Locate the cell with the specified text and output its [x, y] center coordinate. 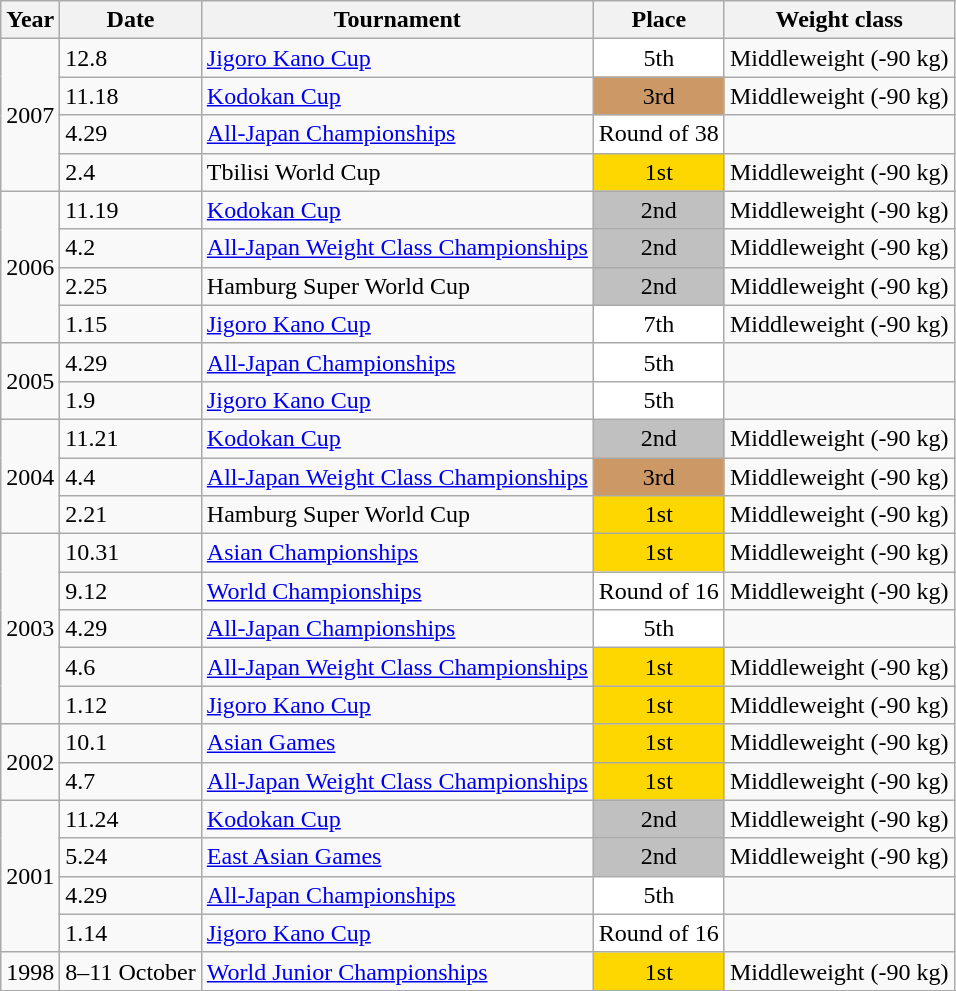
Asian Games [397, 743]
4.7 [130, 781]
1.15 [130, 324]
1.9 [130, 400]
East Asian Games [397, 857]
Weight class [839, 20]
2003 [30, 629]
2.4 [130, 172]
Asian Championships [397, 553]
8–11 October [130, 971]
12.8 [130, 58]
Place [658, 20]
2001 [30, 876]
Tournament [397, 20]
Date [130, 20]
11.19 [130, 210]
World Championships [397, 591]
11.24 [130, 819]
11.18 [130, 96]
Round of 38 [658, 134]
2006 [30, 267]
4.4 [130, 477]
Year [30, 20]
5.24 [130, 857]
2005 [30, 381]
4.6 [130, 667]
2007 [30, 115]
1.14 [130, 933]
4.2 [130, 248]
10.31 [130, 553]
World Junior Championships [397, 971]
1998 [30, 971]
2.21 [130, 515]
2002 [30, 762]
9.12 [130, 591]
7th [658, 324]
2004 [30, 476]
10.1 [130, 743]
11.21 [130, 438]
Tbilisi World Cup [397, 172]
1.12 [130, 705]
2.25 [130, 286]
